Locate the cell with the specified text and output its (X, Y) center coordinate. 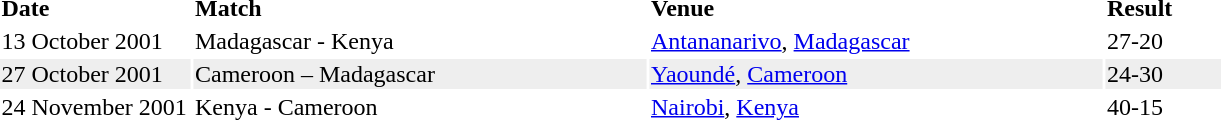
Madagascar - Kenya (420, 41)
Yaoundé, Cameroon (876, 74)
13 October 2001 (95, 41)
Cameroon – Madagascar (420, 74)
Antananarivo, Madagascar (876, 41)
27 October 2001 (95, 74)
